For the text-containing cell, return its midpoint in [x, y] coordinate format. 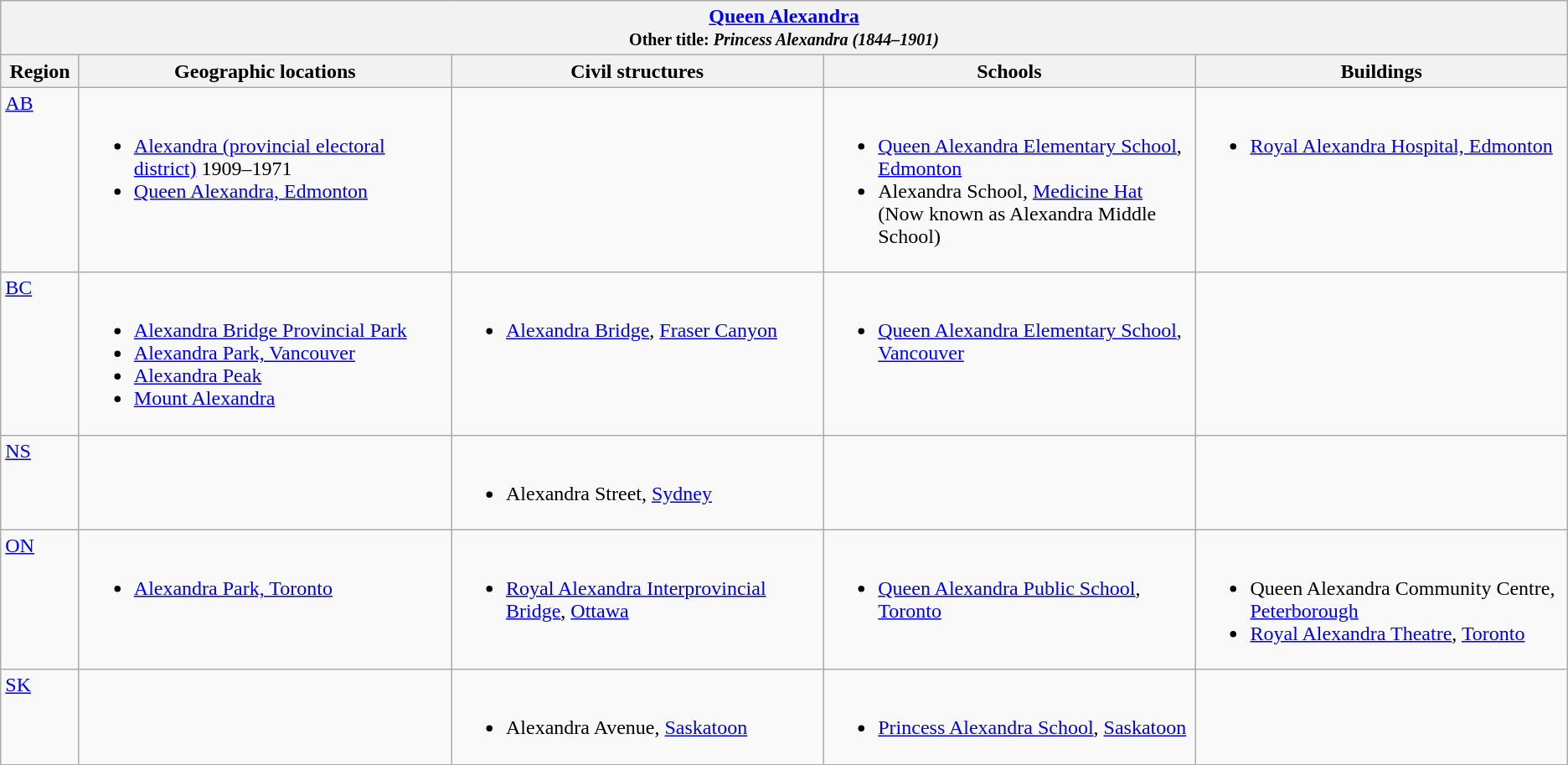
NS [40, 483]
Princess Alexandra School, Saskatoon [1009, 717]
Queen Alexandra Public School, Toronto [1009, 600]
ON [40, 600]
Alexandra Park, Toronto [265, 600]
BC [40, 354]
Queen Alexandra Community Centre, PeterboroughRoyal Alexandra Theatre, Toronto [1381, 600]
Region [40, 71]
Queen Alexandra Elementary School, EdmontonAlexandra School, Medicine Hat (Now known as Alexandra Middle School) [1009, 179]
Queen Alexandra Elementary School, Vancouver [1009, 354]
SK [40, 717]
Geographic locations [265, 71]
Alexandra Bridge, Fraser Canyon [637, 354]
Buildings [1381, 71]
AB [40, 179]
Royal Alexandra Hospital, Edmonton [1381, 179]
Alexandra Bridge Provincial ParkAlexandra Park, VancouverAlexandra PeakMount Alexandra [265, 354]
Alexandra Avenue, Saskatoon [637, 717]
Civil structures [637, 71]
Alexandra (provincial electoral district) 1909–1971Queen Alexandra, Edmonton [265, 179]
Royal Alexandra Interprovincial Bridge, Ottawa [637, 600]
Queen AlexandraOther title: Princess Alexandra (1844–1901) [784, 28]
Alexandra Street, Sydney [637, 483]
Schools [1009, 71]
